Scan for the cell matching the given text and deliver its (x, y) coordinate at center. 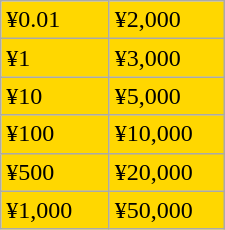
¥50,000 (166, 210)
¥1,000 (56, 210)
¥10 (56, 96)
¥10,000 (166, 134)
¥2,000 (166, 20)
¥5,000 (166, 96)
¥3,000 (166, 58)
¥20,000 (166, 172)
¥500 (56, 172)
¥0.01 (56, 20)
¥100 (56, 134)
¥1 (56, 58)
